Locate the cell with the specified text and output its [x, y] center coordinate. 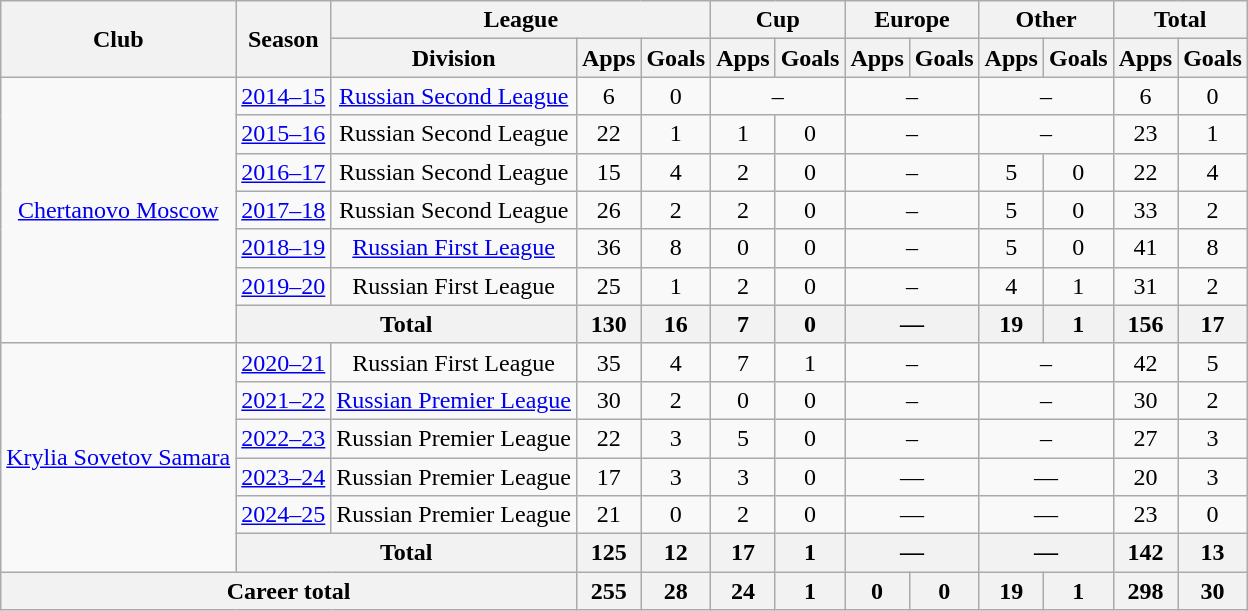
298 [1145, 591]
Season [284, 39]
Division [454, 58]
2015–16 [284, 134]
28 [676, 591]
2017–18 [284, 210]
24 [743, 591]
130 [608, 324]
142 [1145, 553]
Career total [289, 591]
2016–17 [284, 172]
26 [608, 210]
21 [608, 515]
25 [608, 286]
42 [1145, 362]
2020–21 [284, 362]
36 [608, 248]
Krylia Sovetov Samara [118, 457]
2021–22 [284, 400]
15 [608, 172]
16 [676, 324]
2023–24 [284, 477]
27 [1145, 438]
33 [1145, 210]
2019–20 [284, 286]
41 [1145, 248]
35 [608, 362]
20 [1145, 477]
2014–15 [284, 96]
Other [1046, 20]
12 [676, 553]
156 [1145, 324]
255 [608, 591]
League [521, 20]
Chertanovo Moscow [118, 210]
2024–25 [284, 515]
2018–19 [284, 248]
125 [608, 553]
Cup [778, 20]
Club [118, 39]
13 [1213, 553]
2022–23 [284, 438]
31 [1145, 286]
Europe [912, 20]
